Detect which cell encompasses the target text, then output its (x, y) center coordinate. 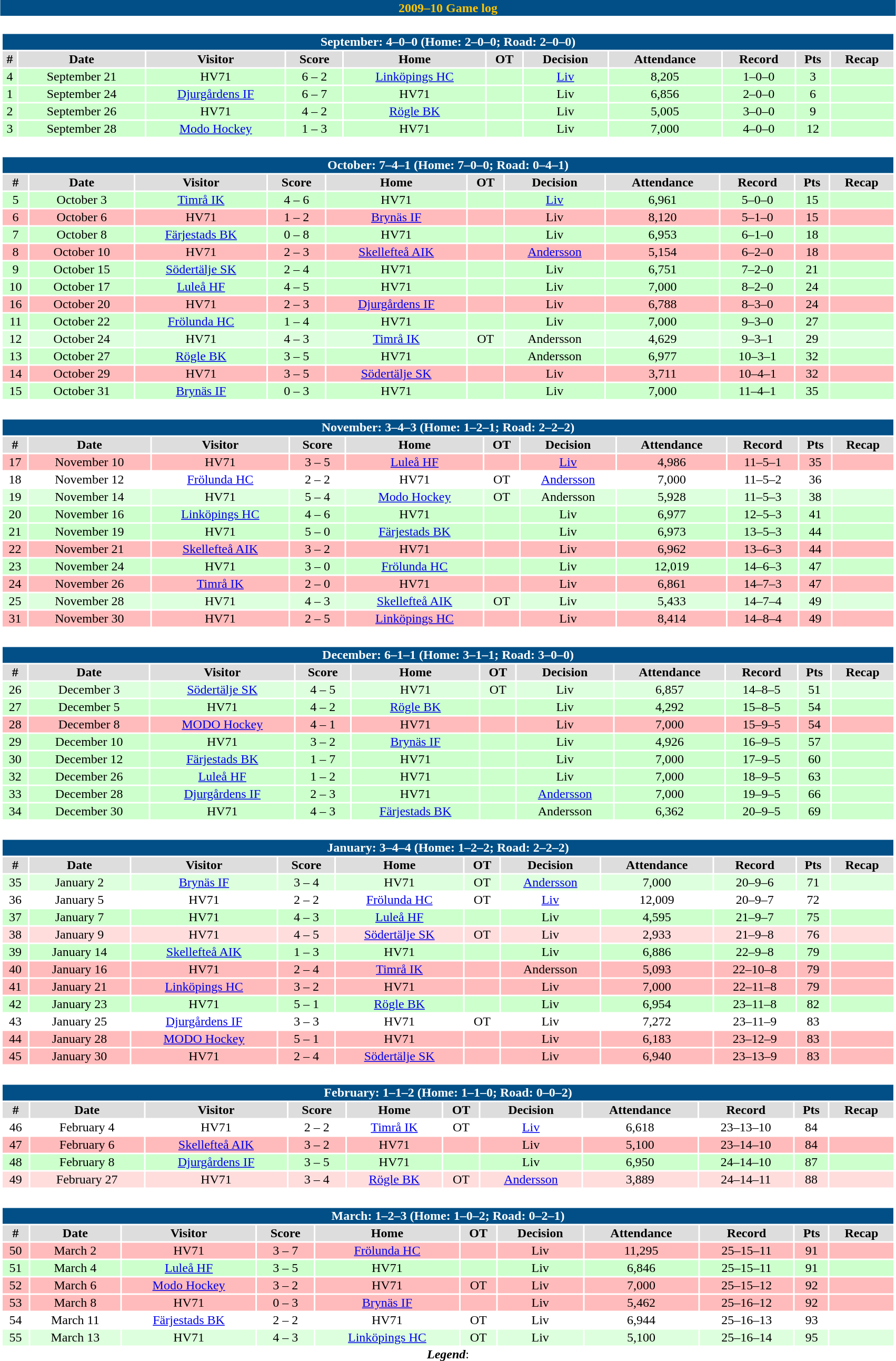
4 (9, 76)
January 9 (79, 935)
November 10 (89, 462)
25–16–14 (746, 1337)
5,093 (657, 970)
52 (16, 1286)
March 2 (75, 1251)
6 – 2 (314, 76)
24–14–10 (745, 1162)
53 (16, 1303)
September 28 (82, 129)
6,788 (662, 304)
6,962 (672, 549)
2 (9, 111)
5 – 0 (318, 531)
19 (15, 497)
4,292 (670, 707)
12,009 (657, 900)
4–0–0 (759, 129)
69 (815, 812)
11–5–3 (762, 497)
13 (15, 357)
24–14–11 (745, 1179)
46 (16, 1128)
16 (15, 304)
5,154 (662, 252)
20–9–7 (755, 900)
3,711 (662, 373)
23–13–10 (745, 1128)
January 2 (79, 882)
25 (15, 601)
34 (15, 812)
1 – 7 (323, 759)
January 21 (79, 987)
3 – 7 (285, 1251)
19–9–5 (761, 794)
6–2–0 (757, 252)
6,944 (641, 1320)
43 (15, 1021)
12,019 (672, 566)
6,950 (640, 1162)
8,120 (662, 218)
75 (813, 917)
December 12 (89, 759)
7 (15, 234)
6,961 (662, 200)
28 (15, 724)
January 7 (79, 917)
5,928 (672, 497)
72 (813, 900)
13–6–3 (762, 549)
October 10 (82, 252)
January: 3–4–4 (Home: 1–2–2; Road: 2–2–2) (447, 847)
November 24 (89, 566)
November 14 (89, 497)
January 16 (79, 970)
6,362 (670, 812)
5 (15, 200)
23–11–8 (755, 1004)
31 (15, 619)
14 (15, 373)
4 – 1 (323, 724)
76 (813, 935)
February 4 (87, 1128)
December 10 (89, 742)
10–3–1 (757, 357)
2 – 0 (318, 584)
October 27 (82, 357)
6,954 (657, 1004)
November 26 (89, 584)
December 3 (89, 689)
November 28 (89, 601)
22 (15, 549)
14–7–4 (762, 601)
33 (15, 794)
4,629 (662, 339)
6 – 7 (314, 94)
1–0–0 (759, 76)
3–0–0 (759, 111)
8–3–0 (757, 304)
6,751 (662, 269)
2 – 5 (318, 619)
6,183 (657, 1039)
September 24 (82, 94)
2–0–0 (759, 94)
17–9–5 (761, 759)
October 3 (82, 200)
11–4–1 (757, 391)
3,889 (640, 1179)
4,595 (657, 917)
39 (15, 952)
9–3–1 (757, 339)
14–8–4 (762, 619)
8–2–0 (757, 287)
25–16–13 (746, 1320)
December 8 (89, 724)
November 30 (89, 619)
October 24 (82, 339)
23 (15, 566)
September 26 (82, 111)
14–7–3 (762, 584)
February: 1–1–2 (Home: 1–1–0; Road: 0–0–2) (447, 1093)
January 23 (79, 1004)
6,940 (657, 1056)
22–10–8 (755, 970)
January 14 (79, 952)
8,205 (664, 76)
1 – 4 (297, 322)
63 (815, 777)
6,973 (672, 531)
11–5–1 (762, 462)
6,953 (662, 234)
95 (812, 1337)
2009–10 Game log (448, 8)
87 (811, 1162)
16–9–5 (761, 742)
September: 4–0–0 (Home: 2–0–0; Road: 2–0–0) (447, 42)
November 16 (89, 515)
November 12 (89, 480)
20–9–5 (761, 812)
25–16–12 (746, 1303)
17 (15, 462)
November: 3–4–3 (Home: 1–2–1; Road: 2–2–2) (447, 427)
5,462 (641, 1303)
93 (812, 1320)
February 6 (87, 1145)
1 (9, 94)
71 (813, 882)
October 22 (82, 322)
October 8 (82, 234)
42 (15, 1004)
October 20 (82, 304)
18–9–5 (761, 777)
February 8 (87, 1162)
57 (815, 742)
March 8 (75, 1303)
3 – 0 (318, 566)
6,618 (640, 1128)
March 4 (75, 1268)
45 (15, 1056)
30 (15, 759)
December 28 (89, 794)
March 13 (75, 1337)
11–5–2 (762, 480)
14–8–5 (761, 689)
5,005 (664, 111)
March: 1–2–3 (Home: 1–0–2; Road: 0–2–1) (447, 1216)
20–9–6 (755, 882)
5–1–0 (757, 218)
6,886 (657, 952)
11,295 (641, 1251)
November 21 (89, 549)
66 (815, 794)
82 (813, 1004)
October 29 (82, 373)
60 (815, 759)
December 5 (89, 707)
3 – 3 (306, 1021)
7,272 (657, 1021)
12–5–3 (762, 515)
8 (15, 252)
0 – 8 (297, 234)
9–3–0 (757, 322)
December 30 (89, 812)
23–13–9 (755, 1056)
23–14–10 (745, 1145)
22–9–8 (755, 952)
December 26 (89, 777)
October 31 (82, 391)
October 17 (82, 287)
6,846 (641, 1268)
5 – 4 (318, 497)
55 (16, 1337)
4,986 (672, 462)
8,414 (672, 619)
48 (16, 1162)
November 19 (89, 531)
6,857 (670, 689)
37 (15, 917)
4,926 (670, 742)
January 28 (79, 1039)
September 21 (82, 76)
10–4–1 (757, 373)
January 5 (79, 900)
23–12–9 (755, 1039)
December: 6–1–1 (Home: 3–1–1; Road: 3–0–0) (447, 655)
10 (15, 287)
October 15 (82, 269)
26 (15, 689)
21–9–7 (755, 917)
15–8–5 (761, 707)
January 25 (79, 1021)
15–9–5 (761, 724)
11 (15, 322)
22–11–8 (755, 987)
2,933 (657, 935)
5,433 (672, 601)
February 27 (87, 1179)
20 (15, 515)
13–5–3 (762, 531)
March 6 (75, 1286)
14–6–3 (762, 566)
50 (16, 1251)
6,856 (664, 94)
January 30 (79, 1056)
6,861 (672, 584)
21–9–8 (755, 935)
5–0–0 (757, 200)
October 6 (82, 218)
October: 7–4–1 (Home: 7–0–0; Road: 0–4–1) (447, 165)
40 (15, 970)
6–1–0 (757, 234)
March 11 (75, 1320)
7–2–0 (757, 269)
23–11–9 (755, 1021)
88 (811, 1179)
25–15–12 (746, 1286)
